Output the [X, Y] coordinate of the center of the cell containing the given text.  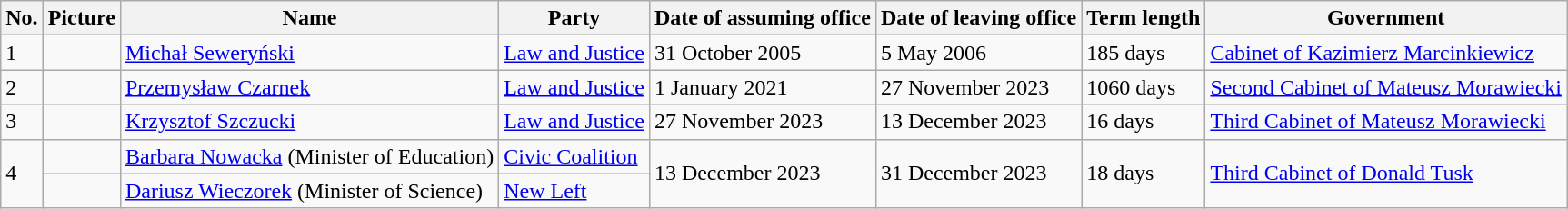
Cabinet of Kazimierz Marcinkiewicz [1386, 53]
1060 days [1144, 87]
Third Cabinet of Donald Tusk [1386, 174]
Dariusz Wieczorek (Minister of Science) [309, 191]
18 days [1144, 174]
Civic Coalition [574, 156]
185 days [1144, 53]
Date of leaving office [978, 18]
Michał Seweryński [309, 53]
31 October 2005 [762, 53]
Date of assuming office [762, 18]
Barbara Nowacka (Minister of Education) [309, 156]
1 January 2021 [762, 87]
16 days [1144, 122]
Government [1386, 18]
No. [22, 18]
3 [22, 122]
Picture [82, 18]
Term length [1144, 18]
5 May 2006 [978, 53]
Party [574, 18]
31 December 2023 [978, 174]
4 [22, 174]
Second Cabinet of Mateusz Morawiecki [1386, 87]
Przemysław Czarnek [309, 87]
Third Cabinet of Mateusz Morawiecki [1386, 122]
Krzysztof Szczucki [309, 122]
2 [22, 87]
Name [309, 18]
New Left [574, 191]
1 [22, 53]
